Pinpoint the cell where the given text exists, returning its [x, y] midpoint coordinate. 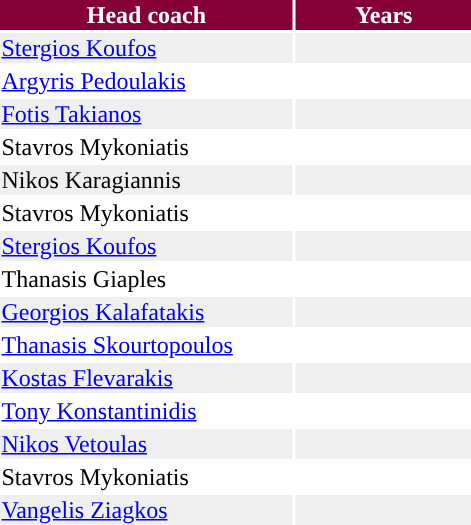
Thanasis Giaples [146, 279]
Fotis Takianos [146, 114]
Vangelis Ziagkos [146, 510]
Georgios Kalafatakis [146, 312]
Nikos Karagiannis [146, 180]
Kostas Flevarakis [146, 378]
Argyris Pedoulakis [146, 81]
Tony Konstantinidis [146, 411]
Thanasis Skourtopoulos [146, 345]
Head coach [146, 15]
Nikos Vetoulas [146, 444]
